Determine the [X, Y] coordinate at the center of the cell enclosing the given text.  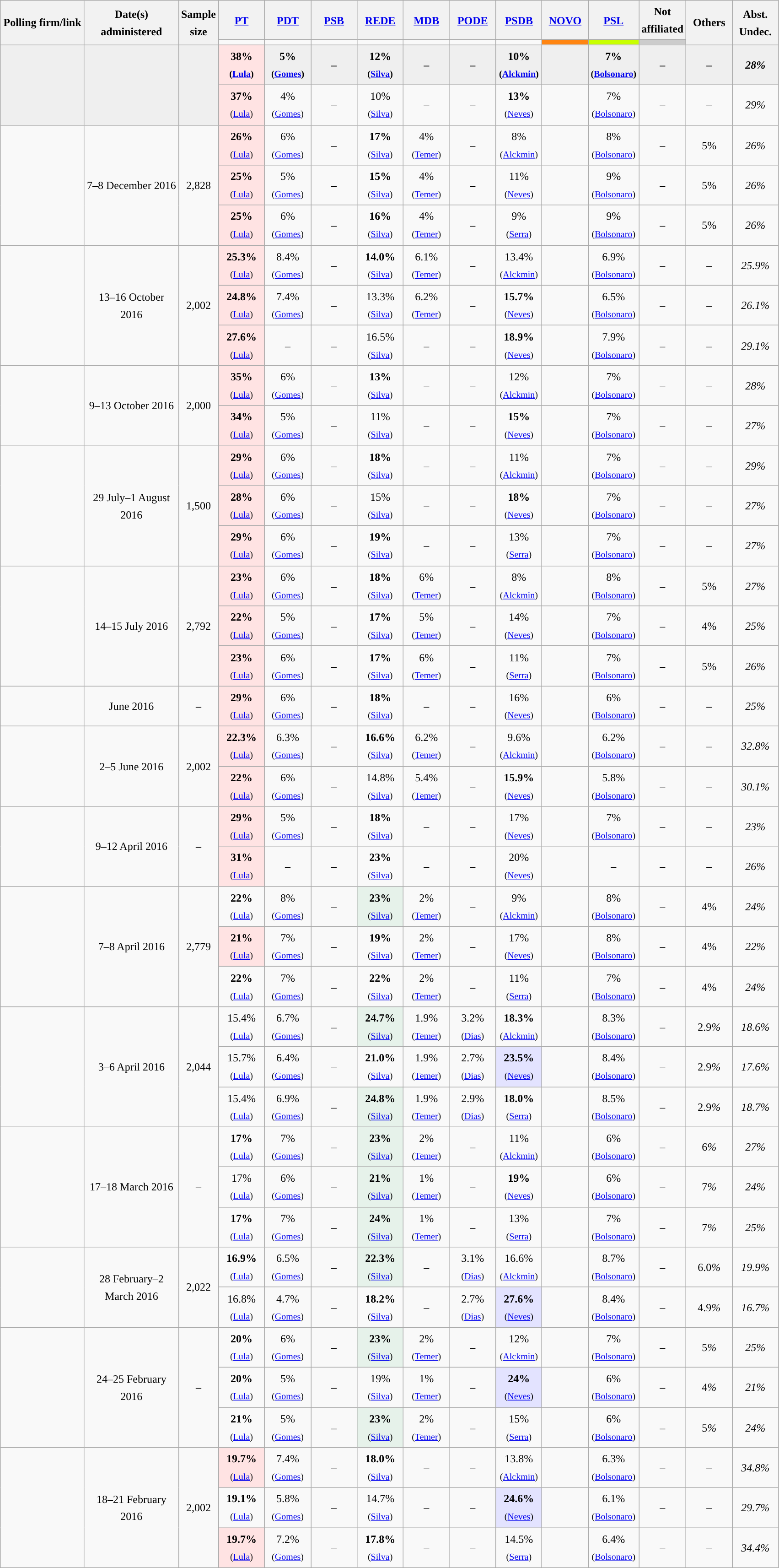
8.3%(Bolsonaro) [614, 1027]
6.5%(Gomes) [288, 1267]
Others [709, 23]
14.5%(Serra) [519, 1548]
5.4%(Temer) [426, 786]
17.8%(Silva) [381, 1548]
12%(Silva) [381, 65]
18–21 February 2016 [131, 1508]
38%(Lula) [242, 65]
18.0%(Serra) [519, 1107]
9%(Serra) [519, 225]
2,792 [199, 626]
28%(Lula) [242, 506]
6.9%(Bolsonaro) [614, 265]
Notaffiliated [662, 20]
5.8%(Bolsonaro) [614, 786]
24.6%(Neves) [519, 1508]
18.3%(Alckmin) [519, 1027]
MDB [426, 20]
10%(Silva) [381, 105]
37%(Lula) [242, 105]
24–25 February 2016 [131, 1388]
8.4%(Gomes) [288, 265]
PT [242, 20]
13%(Silva) [381, 385]
Date(s)administered [131, 23]
13.8%(Alckmin) [519, 1468]
15%(Serra) [519, 1427]
2,022 [199, 1287]
24%(Neves) [519, 1387]
24%(Silva) [381, 1227]
6.5%(Bolsonaro) [614, 305]
16%(Neves) [519, 706]
15.7%(Lula) [242, 1067]
22%(Silva) [381, 987]
4.9% [709, 1307]
18%(Neves) [519, 506]
Abst.Undec. [756, 23]
6.4%(Gomes) [288, 1067]
PSL [614, 20]
21.0%(Silva) [381, 1067]
2,044 [199, 1066]
34.4% [756, 1548]
11%(Neves) [519, 185]
29.7% [756, 1508]
24.7%(Silva) [381, 1027]
9%(Alckmin) [519, 907]
4%(Gomes) [288, 105]
PODE [473, 20]
13–16 October 2016 [131, 306]
21% [756, 1387]
28 February–2 March 2016 [131, 1287]
16.9%(Lula) [242, 1267]
1,500 [199, 506]
3.1%(Dias) [473, 1267]
25.3%(Lula) [242, 265]
35%(Lula) [242, 385]
6.9%(Gomes) [288, 1107]
7–8 April 2016 [131, 946]
3–6 April 2016 [131, 1066]
6.7%(Gomes) [288, 1027]
32.8% [756, 746]
34%(Lula) [242, 426]
June 2016 [131, 706]
5.8%(Gomes) [288, 1508]
31%(Lula) [242, 866]
9.6%(Alckmin) [519, 746]
7.9%(Bolsonaro) [614, 346]
Polling firm/link [43, 23]
2,779 [199, 946]
25.9% [756, 265]
24.8%(Silva) [381, 1107]
REDE [381, 20]
6.1%(Temer) [426, 265]
2,000 [199, 406]
5%(Temer) [426, 626]
23% [756, 827]
22.3%(Lula) [242, 746]
22% [756, 946]
6% [709, 1147]
6.0% [709, 1267]
11%(Silva) [381, 426]
17.6% [756, 1067]
15%(Neves) [519, 426]
2–5 June 2016 [131, 766]
14.7%(Silva) [381, 1508]
7–8 December 2016 [131, 185]
NOVO [565, 20]
21%(Silva) [381, 1187]
26%(Lula) [242, 145]
6.3%(Bolsonaro) [614, 1468]
18.2%(Silva) [381, 1307]
PSB [334, 20]
23.5%(Neves) [519, 1067]
20%(Neves) [519, 866]
2,828 [199, 185]
15.7%(Neves) [519, 305]
9–12 April 2016 [131, 847]
3.2%(Dias) [473, 1027]
8%(Gomes) [288, 907]
27.6%(Neves) [519, 1307]
8.7%(Bolsonaro) [614, 1267]
16%(Silva) [381, 225]
27.6%(Lula) [242, 346]
8.5%(Bolsonaro) [614, 1107]
19.9% [756, 1267]
10%(Alckmin) [519, 65]
19%(Neves) [519, 1187]
PSDB [519, 20]
29 July–1 August 2016 [131, 506]
22.3%(Silva) [381, 1267]
2.9%(Dias) [473, 1107]
18.6% [756, 1027]
16.8%(Lula) [242, 1307]
14.8%(Silva) [381, 786]
4.7%(Gomes) [288, 1307]
18.9%(Neves) [519, 346]
13.3%(Silva) [381, 305]
17–18 March 2016 [131, 1187]
16.5%(Silva) [381, 346]
14%(Neves) [519, 626]
16.7% [756, 1307]
6.1%(Bolsonaro) [614, 1508]
13%(Neves) [519, 105]
15.9%(Neves) [519, 786]
24.8%(Lula) [242, 305]
Samplesize [199, 23]
26.1% [756, 305]
13.4%(Alckmin) [519, 265]
6.3%(Gomes) [288, 746]
14.0%(Silva) [381, 265]
30.1% [756, 786]
14–15 July 2016 [131, 626]
18.7% [756, 1107]
29.1% [756, 346]
16.6%(Silva) [381, 746]
6.2%(Bolsonaro) [614, 746]
7.2%(Gomes) [288, 1548]
34.8% [756, 1468]
PDT [288, 20]
9–13 October 2016 [131, 406]
19.1%(Lula) [242, 1508]
16.6%(Alckmin) [519, 1267]
18.0%(Silva) [381, 1468]
6.4%(Bolsonaro) [614, 1548]
